Provide the (x, y) coordinate of the cell's center where the given text is located.  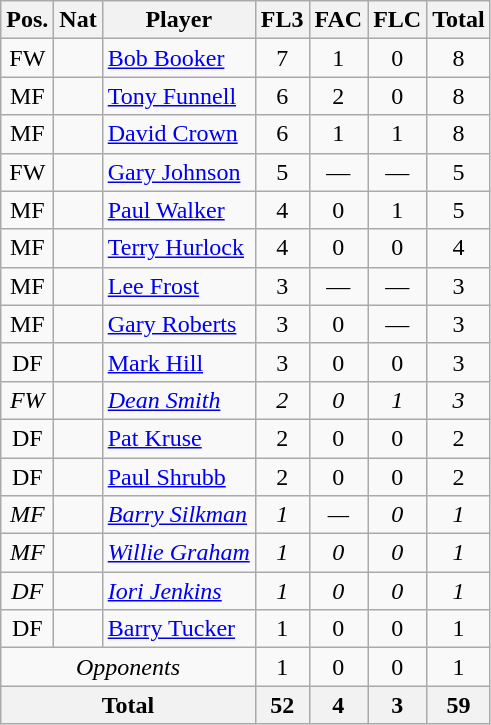
Lee Frost (178, 286)
Gary Johnson (178, 172)
Gary Roberts (178, 324)
Terry Hurlock (178, 248)
Nat (78, 20)
59 (459, 705)
Barry Silkman (178, 515)
Paul Walker (178, 210)
Barry Tucker (178, 629)
Iori Jenkins (178, 591)
7 (282, 58)
Bob Booker (178, 58)
Player (178, 20)
Dean Smith (178, 400)
Tony Funnell (178, 96)
Opponents (128, 667)
Willie Graham (178, 553)
Paul Shrubb (178, 477)
FLC (398, 20)
David Crown (178, 134)
Mark Hill (178, 362)
FAC (338, 20)
Pat Kruse (178, 438)
Pos. (28, 20)
FL3 (282, 20)
52 (282, 705)
